Search for the cell housing the specified text and yield its [X, Y] center coordinate. 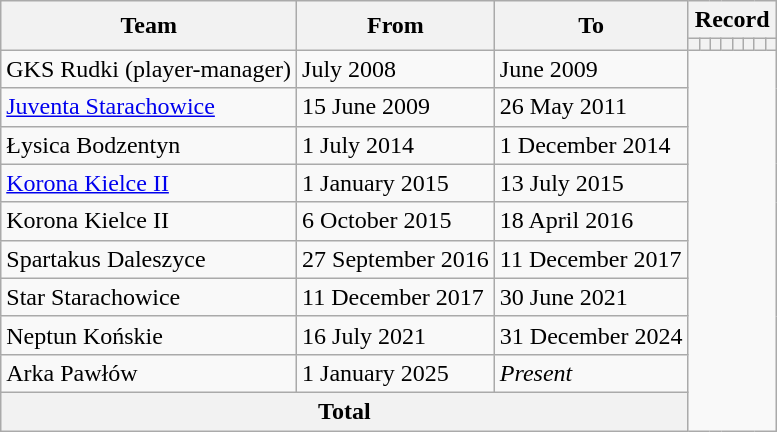
July 2008 [396, 69]
Neptun Końskie [149, 335]
13 July 2015 [591, 183]
16 July 2021 [396, 335]
26 May 2011 [591, 107]
15 June 2009 [396, 107]
18 April 2016 [591, 221]
GKS Rudki (player-manager) [149, 69]
Present [591, 373]
1 January 2015 [396, 183]
Spartakus Daleszyce [149, 259]
31 December 2024 [591, 335]
6 October 2015 [396, 221]
1 July 2014 [396, 145]
Record [732, 20]
From [396, 26]
Total [344, 411]
Team [149, 26]
27 September 2016 [396, 259]
Juventa Starachowice [149, 107]
June 2009 [591, 69]
To [591, 26]
1 January 2025 [396, 373]
Arka Pawłów [149, 373]
Star Starachowice [149, 297]
Łysica Bodzentyn [149, 145]
1 December 2014 [591, 145]
30 June 2021 [591, 297]
